Identify which cell holds the provided text, then report its [X, Y] central coordinate. 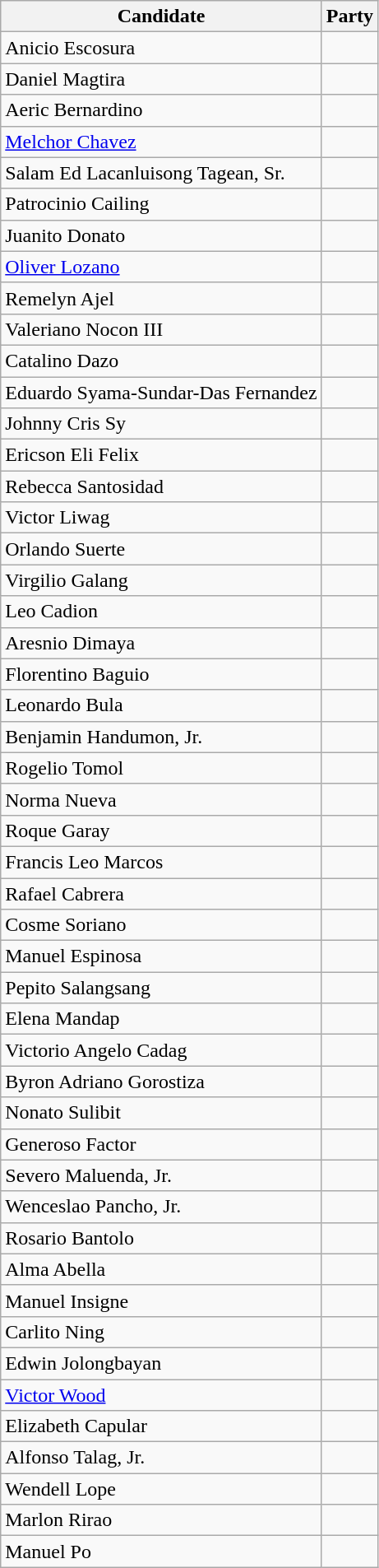
Candidate [161, 16]
Marlon Rirao [161, 1520]
Byron Adriano Gorostiza [161, 1082]
Cosme Soriano [161, 925]
Johnny Cris Sy [161, 424]
Valeriano Nocon III [161, 329]
Oliver Lozano [161, 267]
Manuel Po [161, 1552]
Victor Wood [161, 1395]
Norma Nueva [161, 799]
Victorio Angelo Cadag [161, 1050]
Elizabeth Capular [161, 1426]
Aeric Bernardino [161, 110]
Rogelio Tomol [161, 768]
Francis Leo Marcos [161, 862]
Generoso Factor [161, 1144]
Wenceslao Pancho, Jr. [161, 1207]
Alfonso Talag, Jr. [161, 1458]
Anicio Escosura [161, 48]
Elena Mandap [161, 1019]
Salam Ed Lacanluisong Tagean, Sr. [161, 173]
Party [349, 16]
Daniel Magtira [161, 79]
Rebecca Santosidad [161, 486]
Rosario Bantolo [161, 1238]
Nonato Sulibit [161, 1113]
Eduardo Syama-Sundar-Das Fernandez [161, 393]
Juanito Donato [161, 235]
Manuel Espinosa [161, 956]
Severo Maluenda, Jr. [161, 1175]
Wendell Lope [161, 1489]
Edwin Jolongbayan [161, 1363]
Ericson Eli Felix [161, 455]
Benjamin Handumon, Jr. [161, 737]
Pepito Salangsang [161, 988]
Carlito Ning [161, 1332]
Remelyn Ajel [161, 298]
Leo Cadion [161, 612]
Orlando Suerte [161, 549]
Catalino Dazo [161, 361]
Roque Garay [161, 831]
Florentino Baguio [161, 674]
Patrocinio Cailing [161, 204]
Manuel Insigne [161, 1300]
Melchor Chavez [161, 142]
Leonardo Bula [161, 705]
Rafael Cabrera [161, 893]
Aresnio Dimaya [161, 643]
Victor Liwag [161, 518]
Alma Abella [161, 1269]
Virgilio Galang [161, 580]
